Extract the [x, y] coordinate from the center of the cell holding the provided text.  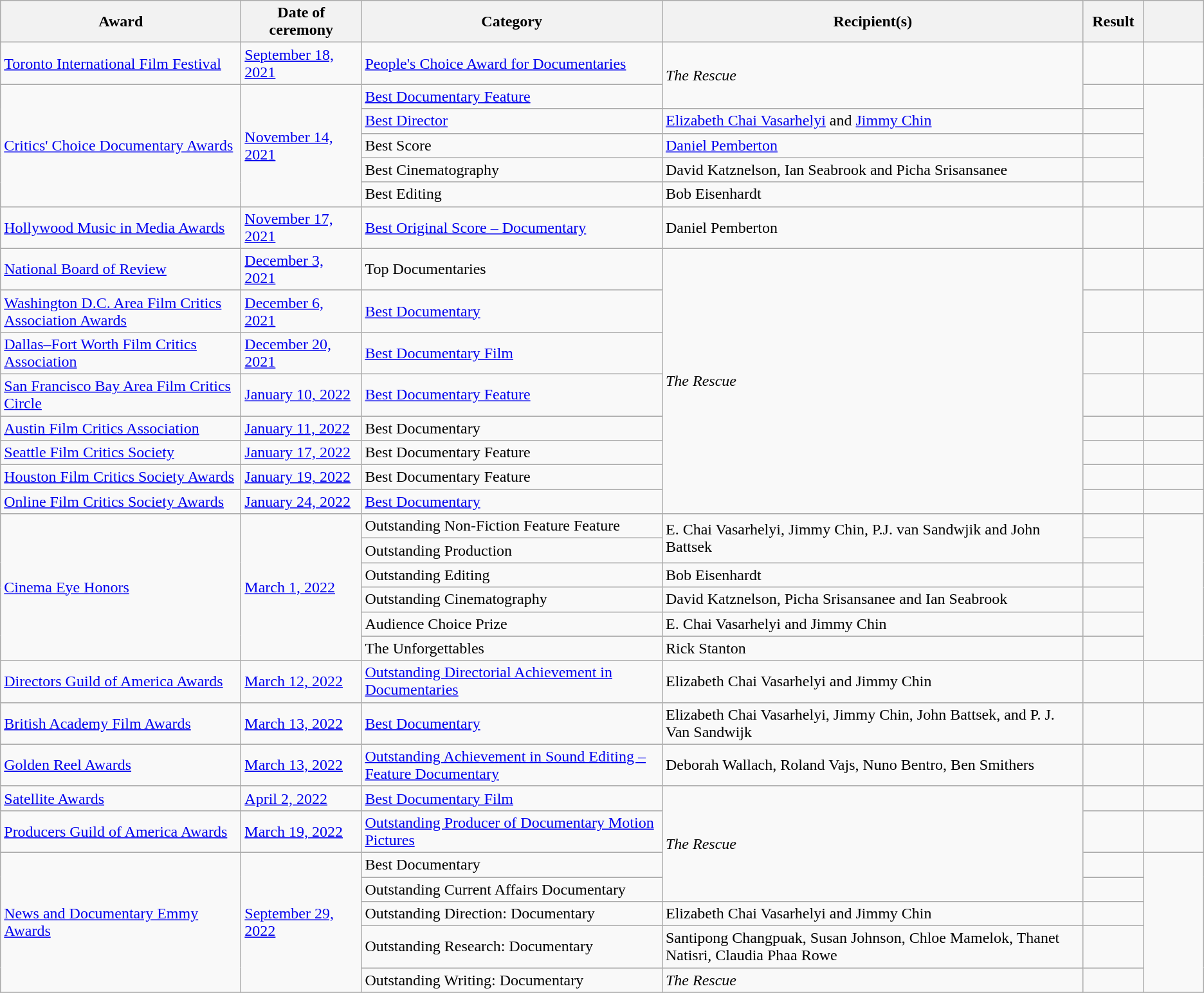
September 18, 2021 [301, 63]
British Academy Film Awards [121, 723]
Washington D.C. Area Film Critics Association Awards [121, 311]
Satellite Awards [121, 798]
January 17, 2022 [301, 453]
Outstanding Directorial Achievement in Documentaries [512, 682]
Online Film Critics Society Awards [121, 502]
January 24, 2022 [301, 502]
Cinema Eye Honors [121, 587]
Outstanding Achievement in Sound Editing – Feature Documentary [512, 765]
San Francisco Bay Area Film Critics Circle [121, 395]
E. Chai Vasarhelyi, Jimmy Chin, P.J. van Sandwjik and John Battsek [872, 538]
Producers Guild of America Awards [121, 831]
Toronto International Film Festival [121, 63]
Outstanding Writing: Documentary [512, 980]
Best Director [512, 121]
Elizabeth Chai Vasarhelyi, Jimmy Chin, John Battsek, and P. J. Van Sandwijk [872, 723]
National Board of Review [121, 269]
March 1, 2022 [301, 587]
Seattle Film Critics Society [121, 453]
Best Original Score – Documentary [512, 228]
Outstanding Research: Documentary [512, 947]
December 6, 2021 [301, 311]
March 19, 2022 [301, 831]
Directors Guild of America Awards [121, 682]
Hollywood Music in Media Awards [121, 228]
News and Documentary Emmy Awards [121, 922]
January 10, 2022 [301, 395]
Audience Choice Prize [512, 624]
September 29, 2022 [301, 922]
Deborah Wallach, Roland Vajs, Nuno Bentro, Ben Smithers [872, 765]
Recipient(s) [872, 22]
Best Score [512, 145]
March 12, 2022 [301, 682]
January 11, 2022 [301, 428]
E. Chai Vasarhelyi and Jimmy Chin [872, 624]
Outstanding Direction: Documentary [512, 914]
April 2, 2022 [301, 798]
Award [121, 22]
David Katznelson, Ian Seabrook and Picha Srisansanee [872, 170]
People's Choice Award for Documentaries [512, 63]
The Unforgettables [512, 648]
Outstanding Production [512, 551]
Outstanding Cinematography [512, 599]
Category [512, 22]
Houston Film Critics Society Awards [121, 477]
Austin Film Critics Association [121, 428]
Golden Reel Awards [121, 765]
Critics' Choice Documentary Awards [121, 145]
Outstanding Non-Fiction Feature Feature [512, 526]
Outstanding Current Affairs Documentary [512, 889]
Outstanding Producer of Documentary Motion Pictures [512, 831]
December 3, 2021 [301, 269]
Result [1113, 22]
Santipong Changpuak, Susan Johnson, Chloe Mamelok, Thanet Natisri, Claudia Phaa Rowe [872, 947]
Top Documentaries [512, 269]
December 20, 2021 [301, 352]
Best Cinematography [512, 170]
November 17, 2021 [301, 228]
November 14, 2021 [301, 145]
Dallas–Fort Worth Film Critics Association [121, 352]
Outstanding Editing [512, 575]
Date of ceremony [301, 22]
Rick Stanton [872, 648]
Best Editing [512, 194]
January 19, 2022 [301, 477]
David Katznelson, Picha Srisansanee and Ian Seabrook [872, 599]
